Search for the cell housing the specified text and yield its (x, y) center coordinate. 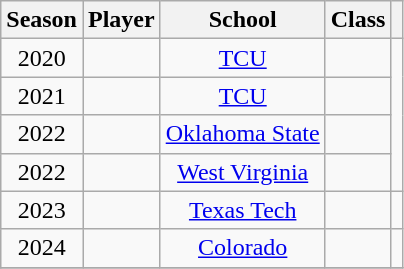
West Virginia (242, 172)
Texas Tech (242, 210)
2020 (42, 58)
Class (358, 20)
2021 (42, 96)
School (242, 20)
Colorado (242, 248)
2023 (42, 210)
Season (42, 20)
Player (121, 20)
Oklahoma State (242, 134)
2024 (42, 248)
